Find where the given text appears and provide that cell's center as [x, y] coordinate. 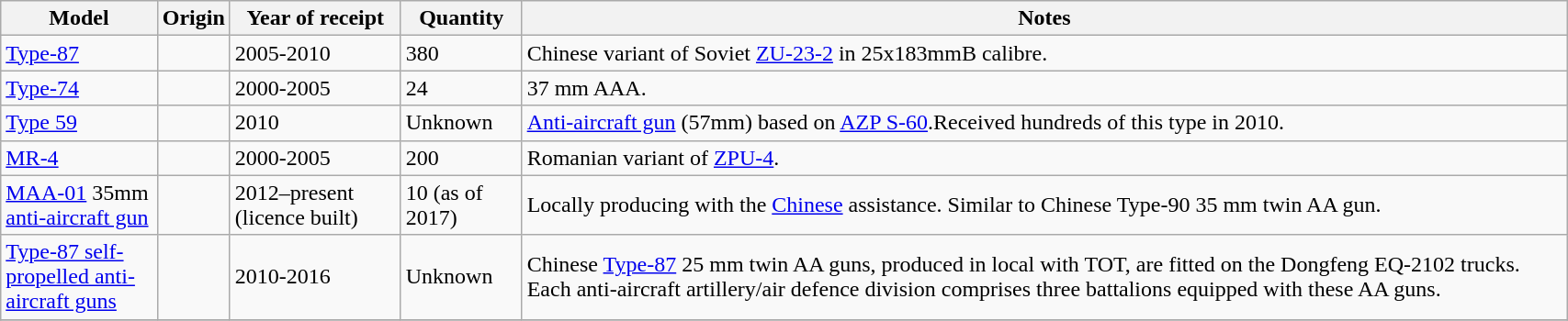
MR-4 [79, 158]
Type-74 [79, 88]
24 [461, 88]
Quantity [461, 18]
Origin [193, 18]
MAA-01 35mm anti-aircraft gun [79, 205]
Locally producing with the Chinese assistance. Similar to Chinese Type-90 35 mm twin AA gun. [1043, 205]
2005-2010 [315, 53]
Type 59 [79, 123]
Type-87 [79, 53]
2012–present (licence built) [315, 205]
2010 [315, 123]
Year of receipt [315, 18]
Romanian variant of ZPU-4. [1043, 158]
380 [461, 53]
2010-2016 [315, 277]
Anti-aircraft gun (57mm) based on AZP S-60.Received hundreds of this type in 2010. [1043, 123]
37 mm AAA. [1043, 88]
200 [461, 158]
Type-87 self-propelled anti-aircraft guns [79, 277]
Notes [1043, 18]
Chinese variant of Soviet ZU-23-2 in 25x183mmB calibre. [1043, 53]
Model [79, 18]
10 (as of 2017) [461, 205]
